Return the [x, y] coordinate for the center point of the cell that contains the specified text.  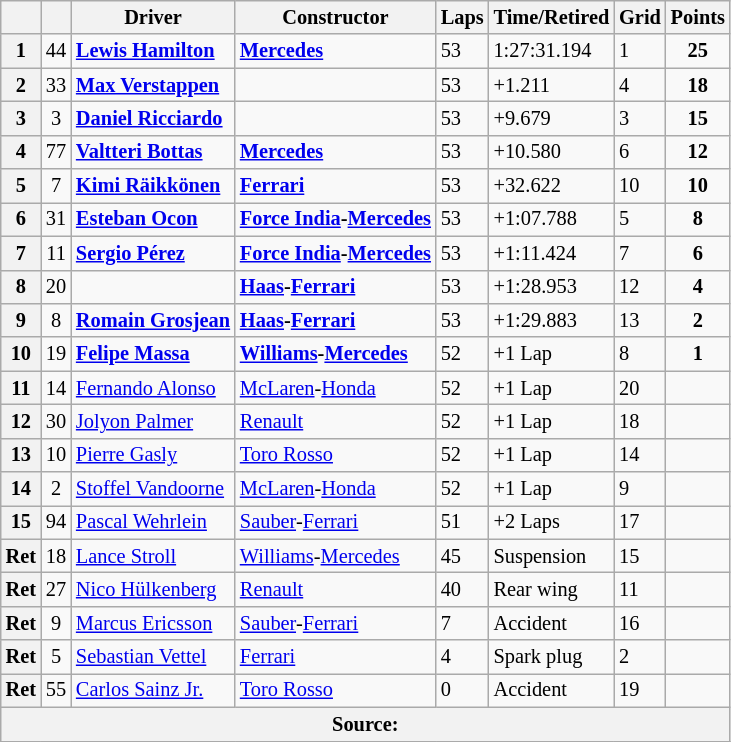
Carlos Sainz Jr. [153, 690]
Points [698, 17]
Kimi Räikkönen [153, 186]
30 [56, 421]
Romain Grosjean [153, 320]
0 [462, 690]
Valtteri Bottas [153, 152]
Nico Hülkenberg [153, 589]
Sebastian Vettel [153, 657]
31 [56, 219]
Driver [153, 17]
Grid [640, 17]
Pierre Gasly [153, 455]
51 [462, 522]
94 [56, 522]
Constructor [336, 17]
16 [640, 623]
+1:11.424 [552, 253]
77 [56, 152]
Lewis Hamilton [153, 51]
Daniel Ricciardo [153, 118]
44 [56, 51]
Lance Stroll [153, 556]
40 [462, 589]
Esteban Ocon [153, 219]
+10.580 [552, 152]
Sergio Pérez [153, 253]
+1:07.788 [552, 219]
Rear wing [552, 589]
Source: [366, 724]
Suspension [552, 556]
+2 Laps [552, 522]
Marcus Ericsson [153, 623]
45 [462, 556]
Stoffel Vandoorne [153, 489]
+1:28.953 [552, 287]
Time/Retired [552, 17]
+1:29.883 [552, 320]
+32.622 [552, 186]
Laps [462, 17]
55 [56, 690]
Felipe Massa [153, 354]
17 [640, 522]
25 [698, 51]
Max Verstappen [153, 85]
33 [56, 85]
27 [56, 589]
Pascal Wehrlein [153, 522]
1:27:31.194 [552, 51]
+9.679 [552, 118]
+1.211 [552, 85]
Fernando Alonso [153, 388]
Spark plug [552, 657]
Jolyon Palmer [153, 421]
